Output the [x, y] coordinate of the center of the cell containing the given text.  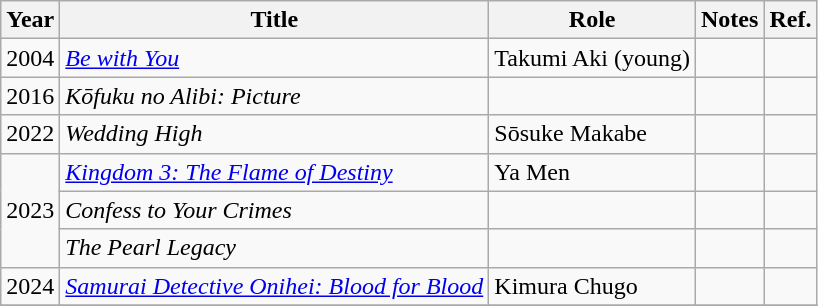
Notes [729, 20]
Ref. [790, 20]
Kōfuku no Alibi: Picture [274, 96]
Role [592, 20]
Samurai Detective Onihei: Blood for Blood [274, 286]
The Pearl Legacy [274, 248]
Kingdom 3: The Flame of Destiny [274, 172]
2016 [30, 96]
Wedding High [274, 134]
2024 [30, 286]
Takumi Aki (young) [592, 58]
Confess to Your Crimes [274, 210]
Year [30, 20]
2004 [30, 58]
Ya Men [592, 172]
Kimura Chugo [592, 286]
2023 [30, 210]
2022 [30, 134]
Sōsuke Makabe [592, 134]
Title [274, 20]
Be with You [274, 58]
